From the cell containing the given text, extract its center point as (X, Y) coordinate. 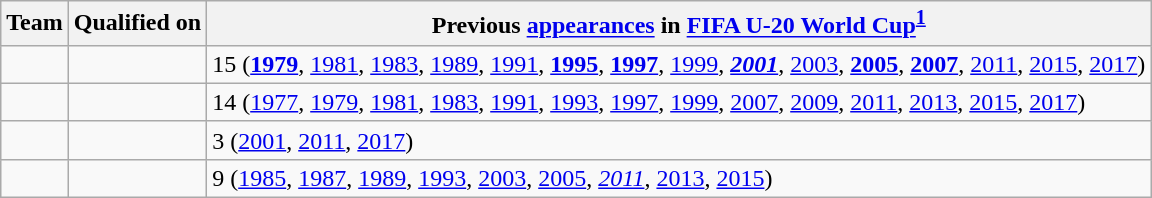
15 (1979, 1981, 1983, 1989, 1991, 1995, 1997, 1999, 2001, 2003, 2005, 2007, 2011, 2015, 2017) (679, 64)
3 (2001, 2011, 2017) (679, 140)
Previous appearances in FIFA U-20 World Cup1 (679, 24)
9 (1985, 1987, 1989, 1993, 2003, 2005, 2011, 2013, 2015) (679, 178)
14 (1977, 1979, 1981, 1983, 1991, 1993, 1997, 1999, 2007, 2009, 2011, 2013, 2015, 2017) (679, 102)
Team (35, 24)
Qualified on (137, 24)
